Extract the [X, Y] coordinate from the center of the cell holding the provided text.  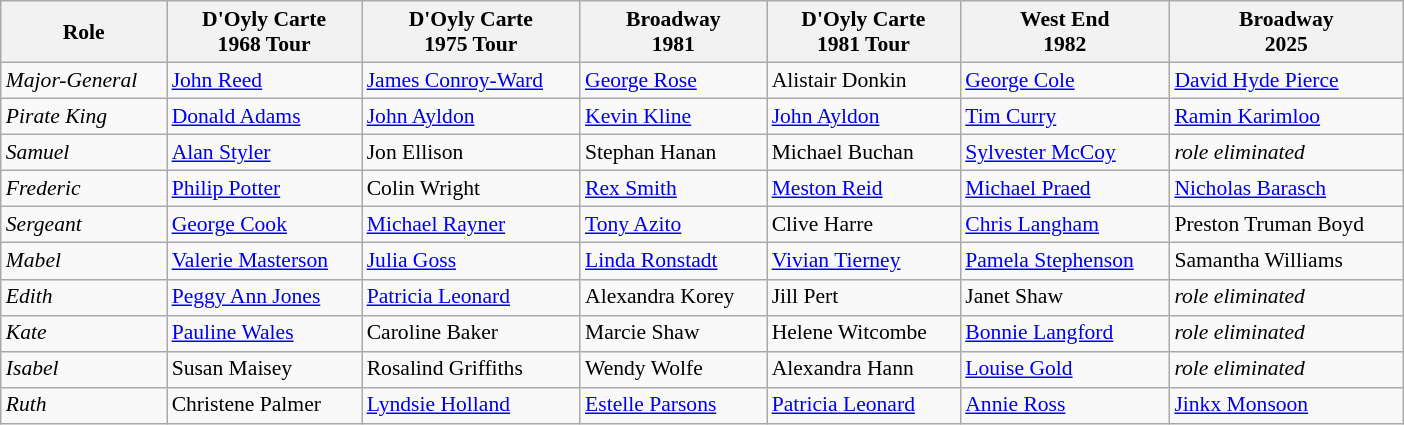
George Cole [1064, 81]
Role [84, 32]
Janet Shaw [1064, 297]
Sergeant [84, 225]
Isabel [84, 369]
Pauline Wales [264, 333]
Colin Wright [471, 189]
Rosalind Griffiths [471, 369]
Samantha Williams [1286, 261]
Sylvester McCoy [1064, 153]
Clive Harre [864, 225]
Preston Truman Boyd [1286, 225]
Valerie Masterson [264, 261]
Caroline Baker [471, 333]
Ramin Karimloo [1286, 117]
West End1982 [1064, 32]
Jon Ellison [471, 153]
D'Oyly Carte1975 Tour [471, 32]
George Cook [264, 225]
Kevin Kline [674, 117]
Michael Praed [1064, 189]
Chris Langham [1064, 225]
George Rose [674, 81]
Lyndsie Holland [471, 406]
Julia Goss [471, 261]
Frederic [84, 189]
Stephan Hanan [674, 153]
Samuel [84, 153]
Alexandra Hann [864, 369]
Broadway1981 [674, 32]
Pamela Stephenson [1064, 261]
Alan Styler [264, 153]
Wendy Wolfe [674, 369]
Rex Smith [674, 189]
Helene Witcombe [864, 333]
Estelle Parsons [674, 406]
Meston Reid [864, 189]
Jinkx Monsoon [1286, 406]
Alexandra Korey [674, 297]
Donald Adams [264, 117]
Philip Potter [264, 189]
James Conroy-Ward [471, 81]
Michael Buchan [864, 153]
Nicholas Barasch [1286, 189]
Ruth [84, 406]
Pirate King [84, 117]
Bonnie Langford [1064, 333]
Susan Maisey [264, 369]
Marcie Shaw [674, 333]
Vivian Tierney [864, 261]
Michael Rayner [471, 225]
Major-General [84, 81]
Tony Azito [674, 225]
D'Oyly Carte1968 Tour [264, 32]
Christene Palmer [264, 406]
Broadway2025 [1286, 32]
Jill Pert [864, 297]
John Reed [264, 81]
Kate [84, 333]
D'Oyly Carte1981 Tour [864, 32]
Alistair Donkin [864, 81]
Linda Ronstadt [674, 261]
Tim Curry [1064, 117]
David Hyde Pierce [1286, 81]
Peggy Ann Jones [264, 297]
Louise Gold [1064, 369]
Edith [84, 297]
Annie Ross [1064, 406]
Mabel [84, 261]
